Extract the [x, y] coordinate from the center of the cell holding the provided text.  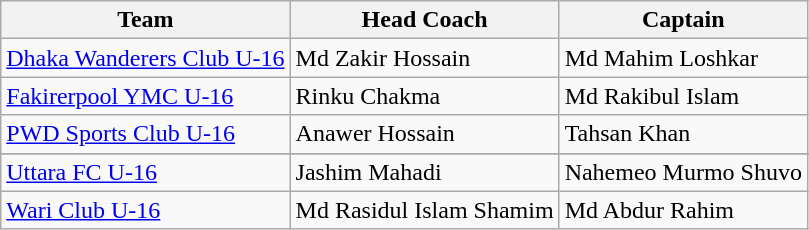
Dhaka Wanderers Club U-16 [146, 58]
Head Coach [424, 20]
Rinku Chakma [424, 96]
Anawer Hossain [424, 134]
Md Rasidul Islam Shamim [424, 210]
Tahsan Khan [683, 134]
PWD Sports Club U-16 [146, 134]
Nahemeo Murmo Shuvo [683, 172]
Team [146, 20]
Md Mahim Loshkar [683, 58]
Md Rakibul Islam [683, 96]
Wari Club U-16 [146, 210]
Md Zakir Hossain [424, 58]
Uttara FC U-16 [146, 172]
Captain [683, 20]
Md Abdur Rahim [683, 210]
Fakirerpool YMC U-16 [146, 96]
Jashim Mahadi [424, 172]
